Search for the cell housing the specified text and yield its [x, y] center coordinate. 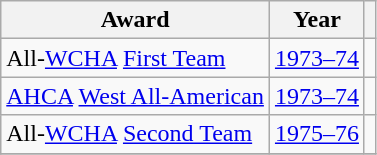
All-WCHA Second Team [136, 134]
Year [316, 20]
AHCA West All-American [136, 96]
Award [136, 20]
1975–76 [316, 134]
All-WCHA First Team [136, 58]
